From the cell containing the given text, extract its center point as (x, y) coordinate. 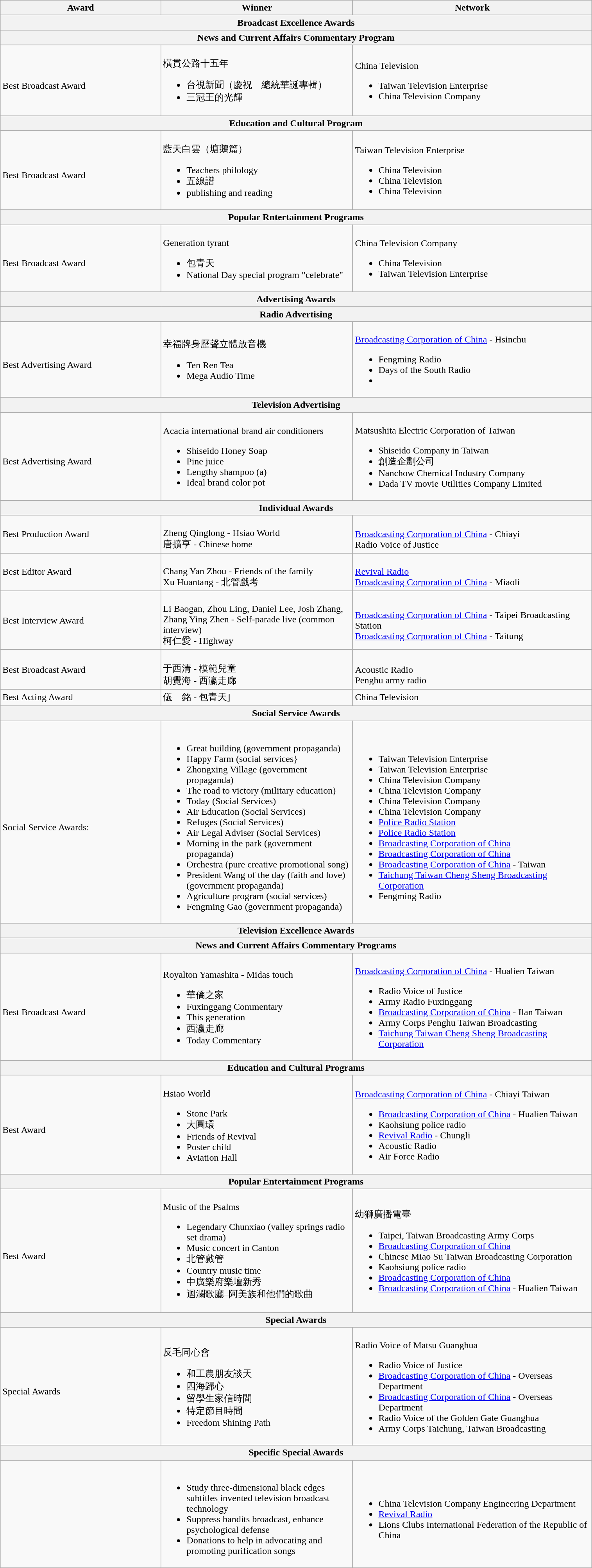
China Television CompanyChina TelevisionTaiwan Television Enterprise (472, 258)
儀 銘 - 包青天] (257, 697)
China TelevisionTaiwan Television EnterpriseChina Television Company (472, 81)
Award (80, 8)
China Television (472, 697)
Best Acting Award (80, 697)
Education and Cultural Program (296, 123)
Taiwan Television EnterpriseChina TelevisionChina TelevisionChina Television (472, 170)
Individual Awards (296, 508)
Zheng Qinglong - Hsiao World 唐擴亨 - Chinese home (257, 534)
Royalton Yamashita - Midas touch華僑之家Fuxinggang CommentaryThis generation西瀛走廊Today Commentary (257, 1007)
Broadcasting Corporation of China - Chiayi Radio Voice of Justice (472, 534)
Network (472, 8)
Broadcasting Corporation of China - HsinchuFengming RadioDays of the South Radio (472, 359)
藍天白雲（塘鵝篇）Teachers philology五線譜publishing and reading (257, 170)
Li Baogan, Zhou Ling, Daniel Lee, Josh Zhang, Zhang Ying Zhen - Self-parade live (common interview) 柯仁愛 - Highway (257, 620)
Popular Rntertainment Programs (296, 217)
Matsushita Electric Corporation of TaiwanShiseido Company in Taiwan創造企劃公司Nanchow Chemical Industry CompanyDada TV movie Utilities Company Limited (472, 456)
Social Service Awards (296, 713)
Hsiao WorldStone Park大圓環Friends of RevivalPoster childAviation Hall (257, 1125)
Advertising Awards (296, 299)
Winner (257, 8)
China Television Company Engineering DepartmentRevival RadioLions Clubs International Federation of the Republic of China (472, 1514)
Popular Entertainment Programs (296, 1181)
Generation tyrant包青天National Day special program "celebrate" (257, 258)
Television Advertising (296, 405)
Revival Radio Broadcasting Corporation of China - Miaoli (472, 572)
News and Current Affairs Commentary Programs (296, 946)
Best Interview Award (80, 620)
Acacia international brand air conditionersShiseido Honey SoapPine juiceLengthy shampoo (a)Ideal brand color pot (257, 456)
Best Production Award (80, 534)
Broadcast Excellence Awards (296, 23)
Best Editor Award (80, 572)
Social Service Awards: (80, 822)
Chang Yan Zhou - Friends of the family Xu Huantang - 北管戲考 (257, 572)
Broadcasting Corporation of China - Taipei Broadcasting Station Broadcasting Corporation of China - Taitung (472, 620)
反毛同心會和工農朋友談天四海歸心留學生家信時間特定節目時間Freedom Shining Path (257, 1386)
幸福牌身歷聲立體放音機Ten Ren TeaMega Audio Time (257, 359)
Education and Cultural Programs (296, 1068)
Specific Special Awards (296, 1453)
News and Current Affairs Commentary Program (296, 38)
Television Excellence Awards (296, 931)
Radio Advertising (296, 314)
于西清 - 模範兒童 胡覺海 - 西瀛走廊 (257, 669)
橫貫公路十五年台視新聞（慶祝 總統華誕專輯）三冠王的光輝 (257, 81)
Music of the PsalmsLegendary Chunxiao (valley springs radio set drama)Music concert in Canton北管戲管Country music time中廣樂府樂壇新秀迴瀾歌廳–阿美族和他們的歌曲 (257, 1251)
Acoustic Radio Penghu army radio (472, 669)
